Return the (x, y) coordinate for the center point of the cell that contains the specified text.  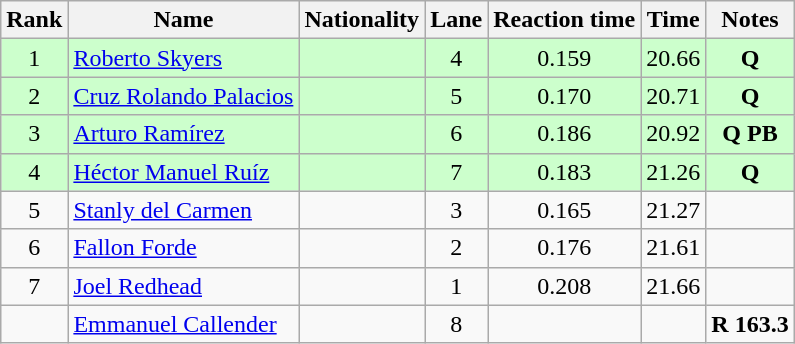
Time (674, 20)
20.71 (674, 96)
Reaction time (564, 20)
8 (456, 324)
Emmanuel Callender (184, 324)
Roberto Skyers (184, 58)
0.186 (564, 134)
R 163.3 (750, 324)
Q PB (750, 134)
Cruz Rolando Palacios (184, 96)
0.176 (564, 248)
Name (184, 20)
0.183 (564, 172)
Héctor Manuel Ruíz (184, 172)
Joel Redhead (184, 286)
0.165 (564, 210)
0.208 (564, 286)
Arturo Ramírez (184, 134)
21.61 (674, 248)
Rank (34, 20)
Notes (750, 20)
Lane (456, 20)
21.27 (674, 210)
0.159 (564, 58)
20.92 (674, 134)
Nationality (362, 20)
20.66 (674, 58)
Fallon Forde (184, 248)
21.26 (674, 172)
Stanly del Carmen (184, 210)
21.66 (674, 286)
0.170 (564, 96)
